Return [X, Y] of the center of cell containing provided text 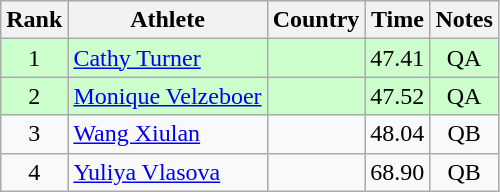
Yuliya Vlasova [168, 172]
48.04 [398, 134]
Country [316, 20]
4 [34, 172]
Notes [464, 20]
47.41 [398, 58]
2 [34, 96]
47.52 [398, 96]
Time [398, 20]
68.90 [398, 172]
3 [34, 134]
Athlete [168, 20]
Wang Xiulan [168, 134]
Cathy Turner [168, 58]
Rank [34, 20]
1 [34, 58]
Monique Velzeboer [168, 96]
